Return [x, y] of the center of cell containing provided text 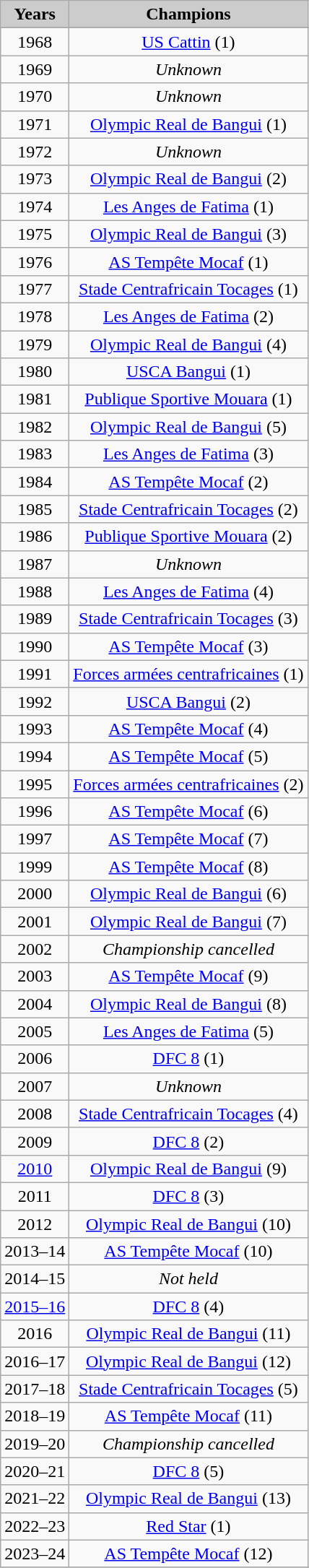
2021–22 [35, 1499]
2016 [35, 1334]
1983 [35, 454]
AS Tempête Mocaf (3) [188, 646]
2009 [35, 1141]
1982 [35, 427]
2015–16 [35, 1307]
2008 [35, 1114]
Stade Centrafricain Tocages (5) [188, 1389]
Olympic Real de Bangui (3) [188, 234]
1991 [35, 674]
AS Tempête Mocaf (1) [188, 261]
2004 [35, 1004]
2012 [35, 1224]
AS Tempête Mocaf (2) [188, 482]
1975 [35, 234]
AS Tempête Mocaf (12) [188, 1554]
Olympic Real de Bangui (13) [188, 1499]
Olympic Real de Bangui (12) [188, 1361]
Forces armées centrafricaines (1) [188, 674]
AS Tempête Mocaf (4) [188, 729]
1981 [35, 399]
2001 [35, 922]
Publique Sportive Mouara (1) [188, 399]
1970 [35, 97]
AS Tempête Mocaf (10) [188, 1252]
1974 [35, 207]
AS Tempête Mocaf (7) [188, 839]
2007 [35, 1086]
USCA Bangui (1) [188, 372]
1973 [35, 179]
1996 [35, 812]
Stade Centrafricain Tocages (3) [188, 619]
Olympic Real de Bangui (11) [188, 1334]
Olympic Real de Bangui (1) [188, 124]
Olympic Real de Bangui (4) [188, 345]
1993 [35, 729]
2000 [35, 894]
1971 [35, 124]
Les Anges de Fatima (1) [188, 207]
Forces armées centrafricaines (2) [188, 784]
Years [35, 14]
1979 [35, 345]
Publique Sportive Mouara (2) [188, 537]
1989 [35, 619]
2019–20 [35, 1444]
1990 [35, 646]
AS Tempête Mocaf (6) [188, 812]
Les Anges de Fatima (3) [188, 454]
2022–23 [35, 1526]
1980 [35, 372]
2013–14 [35, 1252]
Les Anges de Fatima (5) [188, 1031]
1988 [35, 592]
1992 [35, 701]
1997 [35, 839]
DFC 8 (1) [188, 1059]
USCA Bangui (2) [188, 701]
2002 [35, 949]
AS Tempête Mocaf (5) [188, 756]
Olympic Real de Bangui (6) [188, 894]
2003 [35, 976]
1972 [35, 152]
1968 [35, 42]
Stade Centrafricain Tocages (1) [188, 289]
2018–19 [35, 1416]
1976 [35, 261]
Olympic Real de Bangui (10) [188, 1224]
Olympic Real de Bangui (5) [188, 427]
DFC 8 (5) [188, 1471]
AS Tempête Mocaf (8) [188, 867]
2006 [35, 1059]
AS Tempête Mocaf (11) [188, 1416]
1969 [35, 69]
1986 [35, 537]
Red Star (1) [188, 1526]
Champions [188, 14]
Les Anges de Fatima (4) [188, 592]
1978 [35, 316]
DFC 8 (4) [188, 1307]
1984 [35, 482]
1977 [35, 289]
Olympic Real de Bangui (2) [188, 179]
1985 [35, 509]
US Cattin (1) [188, 42]
1994 [35, 756]
2016–17 [35, 1361]
1987 [35, 564]
1999 [35, 867]
1995 [35, 784]
Olympic Real de Bangui (7) [188, 922]
Stade Centrafricain Tocages (4) [188, 1114]
Les Anges de Fatima (2) [188, 316]
2005 [35, 1031]
2017–18 [35, 1389]
AS Tempête Mocaf (9) [188, 976]
DFC 8 (3) [188, 1196]
Stade Centrafricain Tocages (2) [188, 509]
2023–24 [35, 1554]
DFC 8 (2) [188, 1141]
Not held [188, 1279]
2014–15 [35, 1279]
Olympic Real de Bangui (9) [188, 1169]
2010 [35, 1169]
2011 [35, 1196]
2020–21 [35, 1471]
Olympic Real de Bangui (8) [188, 1004]
